Find where the given text appears and provide that cell's center as [x, y] coordinate. 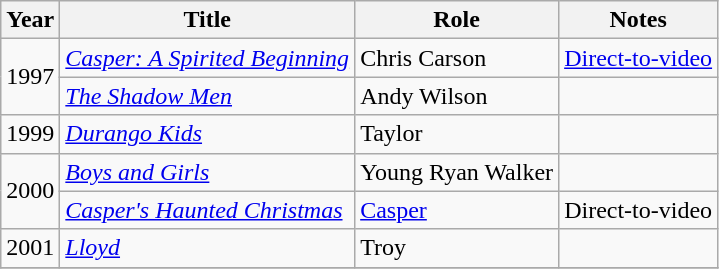
Casper: A Spirited Beginning [208, 58]
Notes [638, 20]
Title [208, 20]
Troy [457, 248]
Role [457, 20]
Casper [457, 210]
Young Ryan Walker [457, 172]
Boys and Girls [208, 172]
Lloyd [208, 248]
1997 [30, 77]
2001 [30, 248]
1999 [30, 134]
2000 [30, 191]
Andy Wilson [457, 96]
Year [30, 20]
Casper's Haunted Christmas [208, 210]
Chris Carson [457, 58]
Durango Kids [208, 134]
The Shadow Men [208, 96]
Taylor [457, 134]
